Return the [x, y] coordinate for the center point of the cell that contains the specified text.  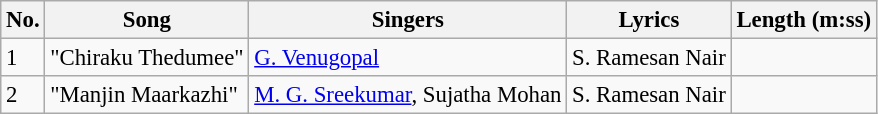
2 [23, 95]
"Chiraku Thedumee" [147, 58]
Singers [408, 20]
No. [23, 20]
1 [23, 58]
Song [147, 20]
M. G. Sreekumar, Sujatha Mohan [408, 95]
Lyrics [649, 20]
G. Venugopal [408, 58]
"Manjin Maarkazhi" [147, 95]
Length (m:ss) [804, 20]
